Extract the [X, Y] coordinate from the center of the cell holding the provided text.  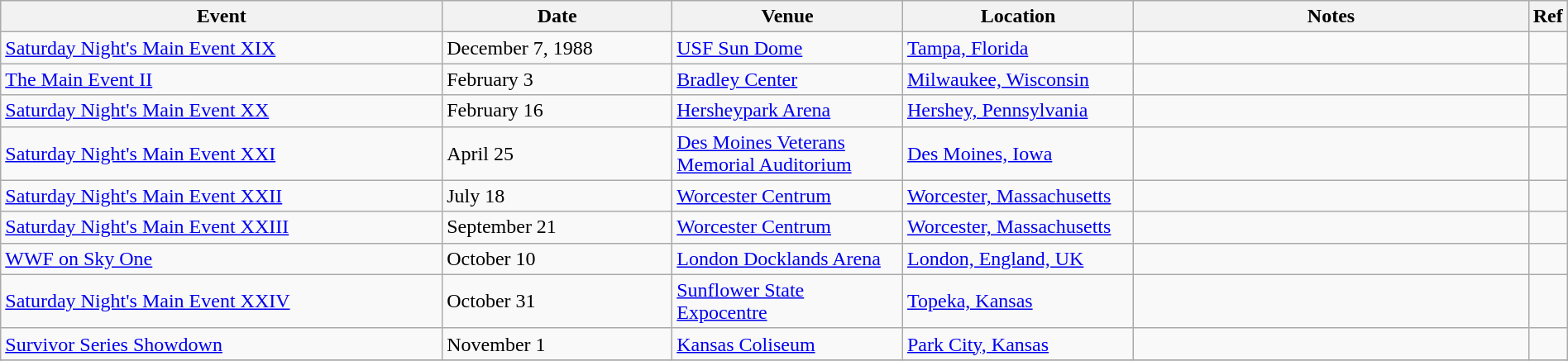
Ref [1548, 17]
Hersheypark Arena [787, 111]
November 1 [557, 344]
Topeka, Kansas [1017, 301]
Saturday Night's Main Event XXIV [222, 301]
October 10 [557, 259]
Location [1017, 17]
October 31 [557, 301]
London, England, UK [1017, 259]
Saturday Night's Main Event XXIII [222, 227]
Saturday Night's Main Event XX [222, 111]
USF Sun Dome [787, 48]
London Docklands Arena [787, 259]
Des Moines Veterans Memorial Auditorium [787, 154]
February 16 [557, 111]
Venue [787, 17]
July 18 [557, 196]
September 21 [557, 227]
WWF on Sky One [222, 259]
Milwaukee, Wisconsin [1017, 79]
Date [557, 17]
April 25 [557, 154]
Sunflower State Expocentre [787, 301]
Saturday Night's Main Event XIX [222, 48]
December 7, 1988 [557, 48]
February 3 [557, 79]
Kansas Coliseum [787, 344]
Park City, Kansas [1017, 344]
Survivor Series Showdown [222, 344]
Event [222, 17]
Saturday Night's Main Event XXI [222, 154]
Tampa, Florida [1017, 48]
Notes [1331, 17]
The Main Event II [222, 79]
Hershey, Pennsylvania [1017, 111]
Bradley Center [787, 79]
Saturday Night's Main Event XXII [222, 196]
Des Moines, Iowa [1017, 154]
